Output the (x, y) coordinate of the center of the cell containing the given text.  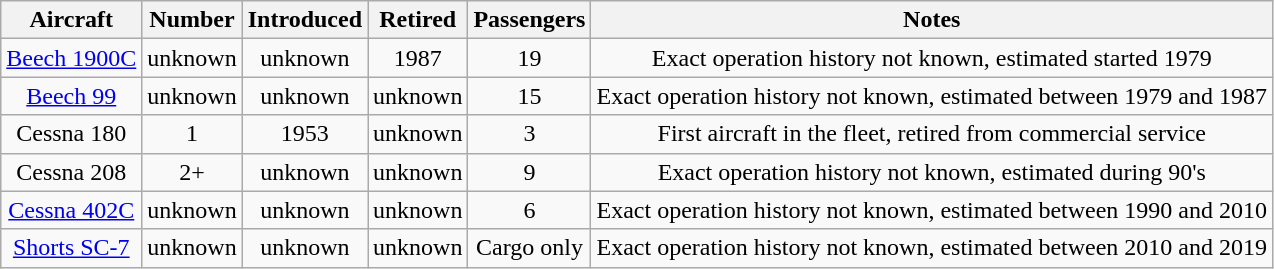
Exact operation history not known, estimated between 1990 and 2010 (932, 210)
3 (530, 134)
1 (192, 134)
Beech 1900C (72, 58)
Notes (932, 20)
Retired (418, 20)
Passengers (530, 20)
Exact operation history not known, estimated between 2010 and 2019 (932, 248)
1987 (418, 58)
6 (530, 210)
Cessna 208 (72, 172)
Cessna 180 (72, 134)
Shorts SC-7 (72, 248)
First aircraft in the fleet, retired from commercial service (932, 134)
2+ (192, 172)
Introduced (304, 20)
Exact operation history not known, estimated started 1979 (932, 58)
Exact operation history not known, estimated during 90's (932, 172)
9 (530, 172)
Beech 99 (72, 96)
15 (530, 96)
19 (530, 58)
Cessna 402C (72, 210)
Exact operation history not known, estimated between 1979 and 1987 (932, 96)
Cargo only (530, 248)
1953 (304, 134)
Number (192, 20)
Aircraft (72, 20)
